Determine the [x, y] coordinate at the center of the cell enclosing the given text.  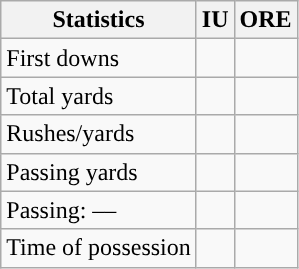
First downs [99, 58]
Time of possession [99, 248]
Passing yards [99, 172]
Rushes/yards [99, 134]
IU [215, 20]
Passing: –– [99, 210]
ORE [266, 20]
Total yards [99, 96]
Statistics [99, 20]
